Extract the [X, Y] coordinate from the center of the cell holding the provided text.  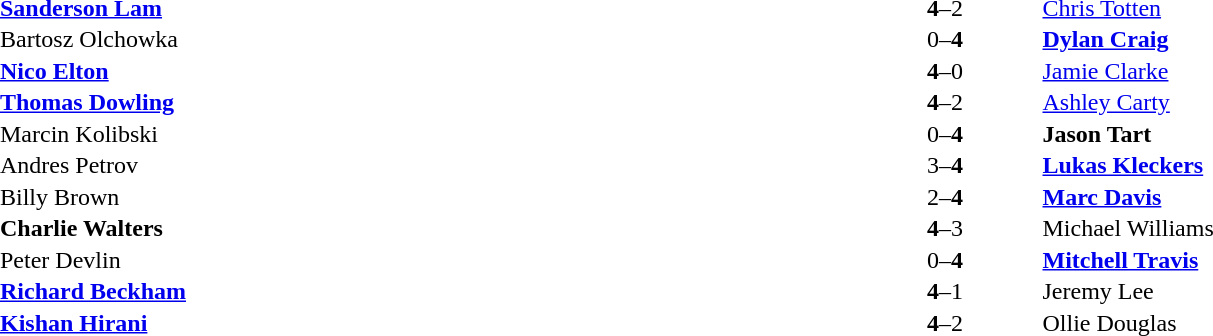
4–1 [944, 291]
4–3 [944, 229]
4–2 [944, 103]
4–0 [944, 71]
3–4 [944, 165]
2–4 [944, 197]
